Determine the (X, Y) coordinate at the center of the cell enclosing the given text.  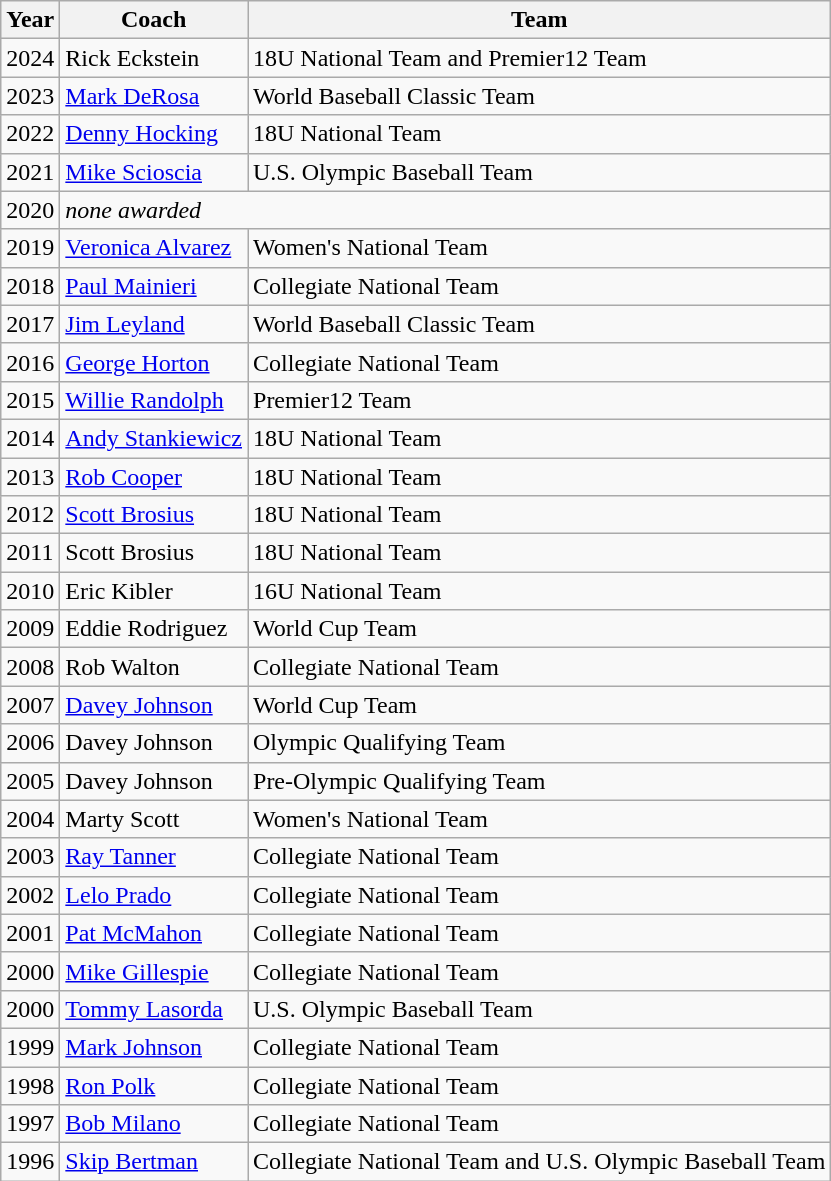
2019 (30, 248)
Andy Stankiewicz (154, 438)
2006 (30, 743)
2018 (30, 286)
Pre-Olympic Qualifying Team (540, 781)
2007 (30, 705)
Jim Leyland (154, 324)
2017 (30, 324)
2024 (30, 58)
Lelo Prado (154, 895)
2010 (30, 591)
1999 (30, 1047)
George Horton (154, 362)
Rick Eckstein (154, 58)
2001 (30, 933)
Veronica Alvarez (154, 248)
2015 (30, 400)
Paul Mainieri (154, 286)
Rob Cooper (154, 477)
2004 (30, 819)
2022 (30, 134)
Mark Johnson (154, 1047)
Mike Scioscia (154, 172)
Skip Bertman (154, 1162)
Bob Milano (154, 1124)
18U National Team and Premier12 Team (540, 58)
Pat McMahon (154, 933)
2016 (30, 362)
2021 (30, 172)
Ron Polk (154, 1085)
Marty Scott (154, 819)
Eddie Rodriguez (154, 629)
Olympic Qualifying Team (540, 743)
Ray Tanner (154, 857)
2013 (30, 477)
1997 (30, 1124)
Tommy Lasorda (154, 1009)
Year (30, 20)
2012 (30, 515)
Eric Kibler (154, 591)
Coach (154, 20)
Willie Randolph (154, 400)
16U National Team (540, 591)
Team (540, 20)
2005 (30, 781)
2003 (30, 857)
Premier12 Team (540, 400)
2011 (30, 553)
Collegiate National Team and U.S. Olympic Baseball Team (540, 1162)
2009 (30, 629)
Rob Walton (154, 667)
1996 (30, 1162)
2002 (30, 895)
2023 (30, 96)
1998 (30, 1085)
Mike Gillespie (154, 971)
2020 (30, 210)
none awarded (446, 210)
Denny Hocking (154, 134)
2014 (30, 438)
Mark DeRosa (154, 96)
2008 (30, 667)
